From the cell containing the given text, extract its center point as [X, Y] coordinate. 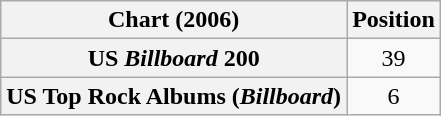
Position [394, 20]
6 [394, 96]
US Billboard 200 [174, 58]
Chart (2006) [174, 20]
US Top Rock Albums (Billboard) [174, 96]
39 [394, 58]
